Locate the cell with the specified text and output its (x, y) center coordinate. 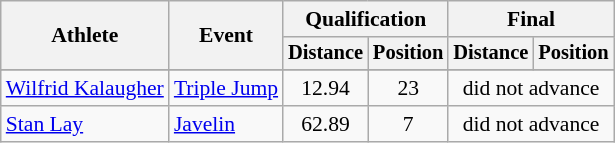
Javelin (226, 124)
Athlete (85, 36)
12.94 (326, 88)
7 (408, 124)
Event (226, 36)
Stan Lay (85, 124)
Triple Jump (226, 88)
23 (408, 88)
Qualification (366, 19)
Wilfrid Kalaugher (85, 88)
62.89 (326, 124)
Final (530, 19)
